From the cell containing the given text, extract its center point as (x, y) coordinate. 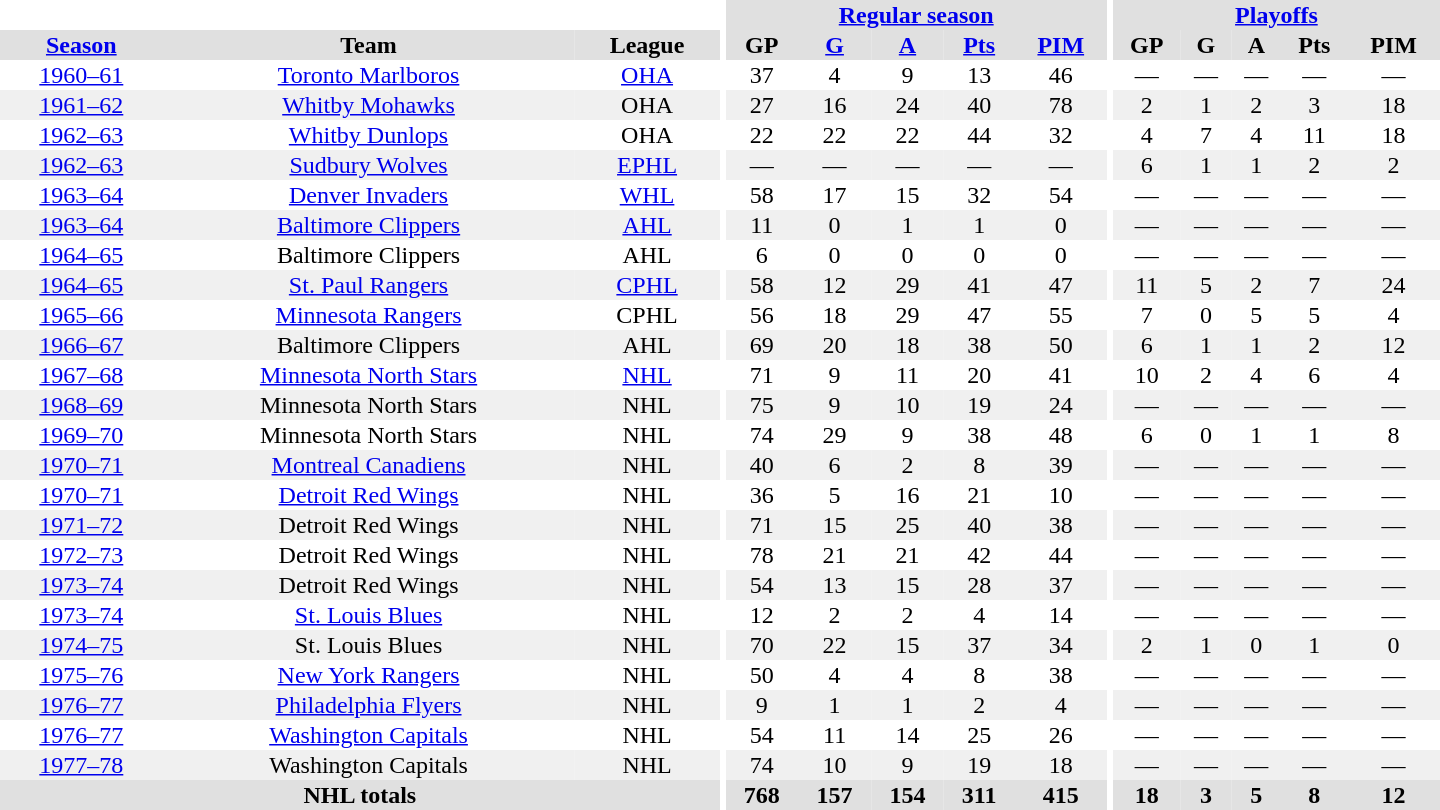
39 (1060, 465)
WHL (646, 195)
55 (1060, 315)
Sudbury Wolves (369, 165)
1968–69 (82, 405)
26 (1060, 735)
Denver Invaders (369, 195)
36 (762, 495)
Whitby Dunlops (369, 135)
New York Rangers (369, 675)
NHL totals (360, 795)
Minnesota Rangers (369, 315)
1972–73 (82, 555)
Playoffs (1276, 15)
157 (834, 795)
415 (1060, 795)
311 (979, 795)
768 (762, 795)
EPHL (646, 165)
56 (762, 315)
69 (762, 345)
42 (979, 555)
1960–61 (82, 75)
Whitby Mohawks (369, 105)
1965–66 (82, 315)
1961–62 (82, 105)
27 (762, 105)
75 (762, 405)
League (646, 45)
St. Paul Rangers (369, 285)
Regular season (916, 15)
17 (834, 195)
70 (762, 645)
1974–75 (82, 645)
Philadelphia Flyers (369, 705)
1971–72 (82, 525)
46 (1060, 75)
154 (908, 795)
1969–70 (82, 435)
Toronto Marlboros (369, 75)
Team (369, 45)
1966–67 (82, 345)
34 (1060, 645)
1967–68 (82, 375)
28 (979, 585)
1977–78 (82, 765)
1975–76 (82, 675)
Montreal Canadiens (369, 465)
Season (82, 45)
48 (1060, 435)
